Pinpoint the cell where the given text exists, returning its (X, Y) midpoint coordinate. 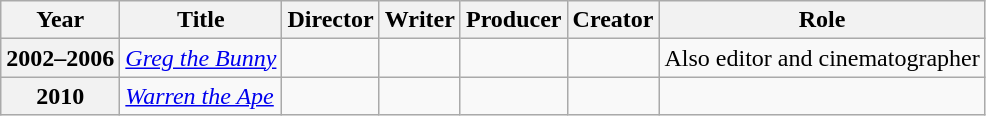
Title (201, 20)
2010 (60, 96)
Warren the Ape (201, 96)
Role (822, 20)
Greg the Bunny (201, 58)
Creator (613, 20)
Year (60, 20)
Writer (420, 20)
Producer (514, 20)
2002–2006 (60, 58)
Director (330, 20)
Also editor and cinematographer (822, 58)
